Search for the cell housing the specified text and yield its [x, y] center coordinate. 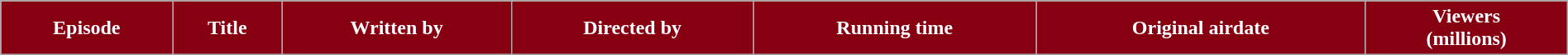
Original airdate [1201, 28]
Running time [895, 28]
Title [227, 28]
Written by [397, 28]
Viewers(millions) [1466, 28]
Directed by [632, 28]
Episode [87, 28]
